Search for the cell housing the specified text and yield its (x, y) center coordinate. 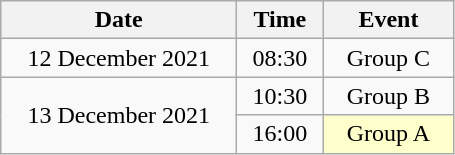
10:30 (280, 96)
12 December 2021 (119, 58)
Group A (388, 134)
Date (119, 20)
13 December 2021 (119, 115)
Time (280, 20)
Group C (388, 58)
08:30 (280, 58)
16:00 (280, 134)
Group B (388, 96)
Event (388, 20)
